Return (X, Y) of the center of cell containing provided text 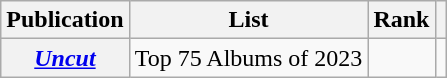
Rank (402, 20)
Publication (65, 20)
List (248, 20)
Top 75 Albums of 2023 (248, 58)
Uncut (65, 58)
